Return [X, Y] of the center of cell containing provided text 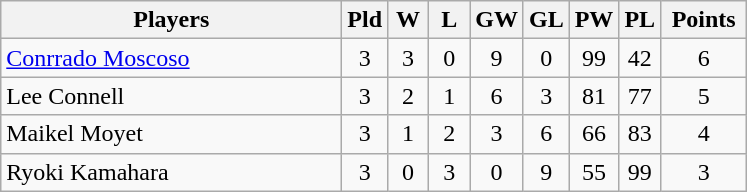
81 [594, 96]
Conrrado Moscoso [172, 58]
83 [640, 134]
Players [172, 20]
Ryoki Kamahara [172, 172]
4 [704, 134]
55 [594, 172]
Maikel Moyet [172, 134]
W [408, 20]
PW [594, 20]
42 [640, 58]
L [450, 20]
Lee Connell [172, 96]
Pld [365, 20]
GL [546, 20]
PL [640, 20]
GW [497, 20]
77 [640, 96]
66 [594, 134]
5 [704, 96]
Points [704, 20]
